Find where the given text appears and provide that cell's center as [x, y] coordinate. 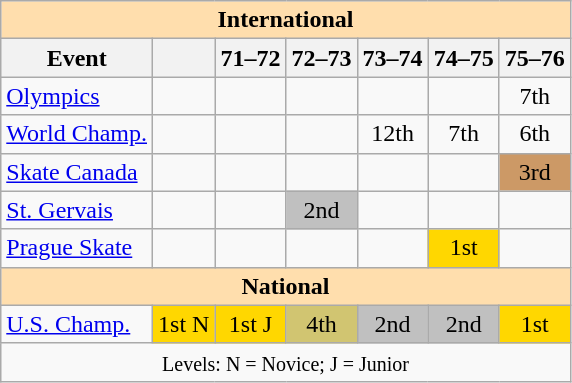
National [286, 286]
1st J [250, 324]
St. Gervais [77, 210]
71–72 [250, 58]
World Champ. [77, 134]
Prague Skate [77, 248]
4th [322, 324]
U.S. Champ. [77, 324]
75–76 [534, 58]
1st N [184, 324]
6th [534, 134]
12th [392, 134]
Levels: N = Novice; J = Junior [286, 362]
3rd [534, 172]
72–73 [322, 58]
Event [77, 58]
International [286, 20]
Olympics [77, 96]
74–75 [464, 58]
Skate Canada [77, 172]
73–74 [392, 58]
